Capture the cell that displays the provided text and extract its [x, y] central coordinate. 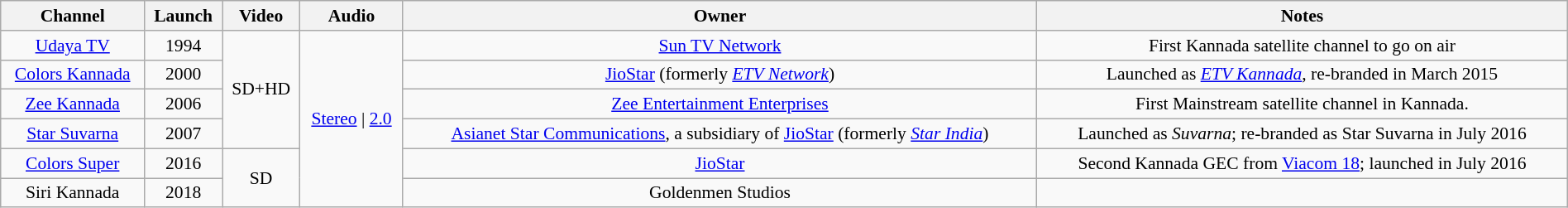
Notes [1303, 16]
Sun TV Network [719, 46]
Launched as ETV Kannada, re-branded in March 2015 [1303, 75]
Launch [184, 16]
SD [261, 177]
Asianet Star Communications, a subsidiary of JioStar (formerly Star India) [719, 134]
2007 [184, 134]
JioStar (formerly ETV Network) [719, 75]
Goldenmen Studios [719, 193]
Owner [719, 16]
Second Kannada GEC from Viacom 18; launched in July 2016 [1303, 163]
First Mainstream satellite channel in Kannada. [1303, 104]
Zee Kannada [73, 104]
Colors Kannada [73, 75]
Zee Entertainment Enterprises [719, 104]
SD+HD [261, 89]
2018 [184, 193]
1994 [184, 46]
Channel [73, 16]
Stereo | 2.0 [352, 119]
2006 [184, 104]
Star Suvarna [73, 134]
First Kannada satellite channel to go on air [1303, 46]
2000 [184, 75]
2016 [184, 163]
Audio [352, 16]
Launched as Suvarna; re-branded as Star Suvarna in July 2016 [1303, 134]
Colors Super [73, 163]
Video [261, 16]
Udaya TV [73, 46]
JioStar [719, 163]
Siri Kannada [73, 193]
